Output the (X, Y) coordinate of the center of the cell containing the given text.  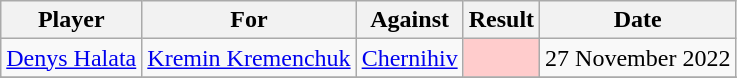
Chernihiv (410, 58)
Against (410, 20)
Date (638, 20)
Player (72, 20)
27 November 2022 (638, 58)
Result (501, 20)
Denys Halata (72, 58)
For (249, 20)
Kremin Kremenchuk (249, 58)
